Capture the cell that displays the provided text and extract its [X, Y] central coordinate. 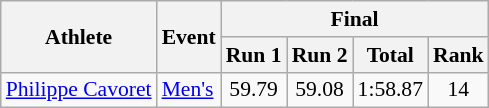
Philippe Cavoret [79, 90]
59.08 [320, 90]
Event [189, 36]
59.79 [254, 90]
14 [458, 90]
Run 2 [320, 55]
Final [355, 19]
Rank [458, 55]
Total [390, 55]
Men's [189, 90]
1:58.87 [390, 90]
Athlete [79, 36]
Run 1 [254, 55]
